Locate the cell with the specified text and output its [x, y] center coordinate. 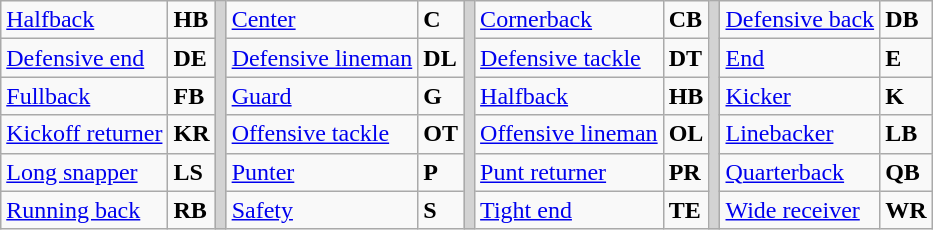
TE [686, 210]
Kicker [800, 96]
K [906, 96]
Fullback [84, 96]
KR [192, 134]
Kickoff returner [84, 134]
CB [686, 20]
Punter [322, 172]
Linebacker [800, 134]
DL [441, 58]
Defensive tackle [570, 58]
QB [906, 172]
Tight end [570, 210]
G [441, 96]
Long snapper [84, 172]
End [800, 58]
FB [192, 96]
Quarterback [800, 172]
Center [322, 20]
OT [441, 134]
LS [192, 172]
RB [192, 210]
P [441, 172]
LB [906, 134]
DE [192, 58]
Defensive end [84, 58]
S [441, 210]
Cornerback [570, 20]
Safety [322, 210]
DB [906, 20]
Offensive tackle [322, 134]
Wide receiver [800, 210]
PR [686, 172]
E [906, 58]
DT [686, 58]
Offensive lineman [570, 134]
Punt returner [570, 172]
OL [686, 134]
Running back [84, 210]
Guard [322, 96]
WR [906, 210]
Defensive lineman [322, 58]
Defensive back [800, 20]
C [441, 20]
